Output the [x, y] coordinate of the center of the cell containing the given text.  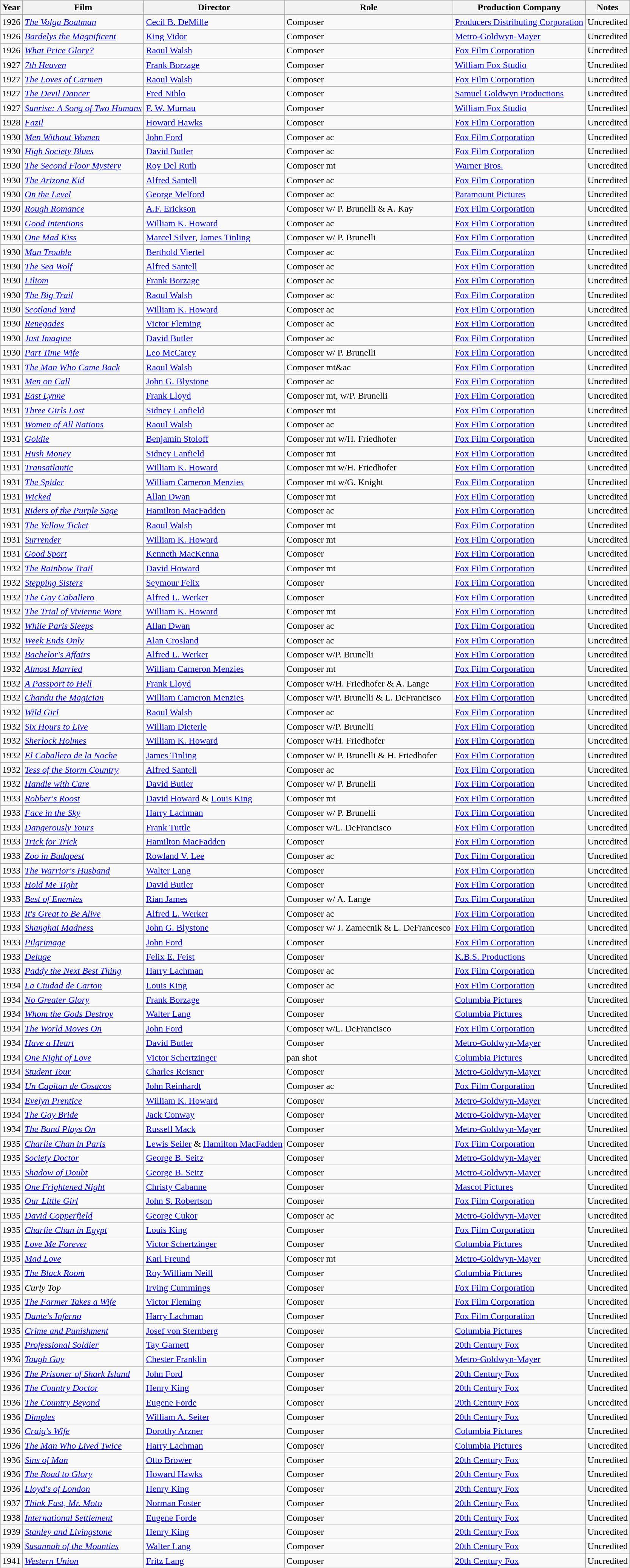
Deluge [83, 957]
David Howard & Louis King [214, 798]
Robber's Roost [83, 798]
On the Level [83, 195]
Russell Mack [214, 1129]
Society Doctor [83, 1158]
Composer mt, w/P. Brunelli [369, 396]
Women of All Nations [83, 425]
The Prisoner of Shark Island [83, 1374]
Director [214, 8]
Professional Soldier [83, 1345]
Benjamin Stoloff [214, 439]
The Second Floor Mystery [83, 165]
George Cukor [214, 1215]
Felix E. Feist [214, 957]
The Devil Dancer [83, 94]
Otto Brower [214, 1460]
Think Fast, Mr. Moto [83, 1503]
Week Ends Only [83, 640]
Student Tour [83, 1072]
Composer w/H. Friedhofer [369, 741]
Fred Niblo [214, 94]
The Country Beyond [83, 1403]
The Country Doctor [83, 1388]
Scotland Yard [83, 309]
Josef von Sternberg [214, 1330]
The Arizona Kid [83, 180]
The Man Who Lived Twice [83, 1446]
Men Without Women [83, 137]
A.F. Erickson [214, 209]
Crime and Punishment [83, 1330]
Leo McCarey [214, 353]
Rowland V. Lee [214, 856]
Marcel Silver, James Tinling [214, 238]
The Trial of Vivienne Ware [83, 611]
Evelyn Prentice [83, 1101]
Composer w/ A. Lange [369, 899]
Love Me Forever [83, 1244]
Zoo in Budapest [83, 856]
Pilgrimage [83, 942]
Bardelys the Magnificent [83, 36]
Kenneth MacKenna [214, 554]
Almost Married [83, 669]
John S. Robertson [214, 1201]
Lewis Seiler & Hamilton MacFadden [214, 1144]
Stepping Sisters [83, 583]
Rian James [214, 899]
Rough Romance [83, 209]
International Settlement [83, 1517]
Fritz Lang [214, 1561]
Man Trouble [83, 252]
Just Imagine [83, 338]
The Warrior's Husband [83, 870]
The Gay Caballero [83, 597]
Un Capitan de Cosacos [83, 1086]
Year [11, 8]
No Greater Glory [83, 1000]
High Society Blues [83, 151]
Trick for Trick [83, 841]
Three Girls Lost [83, 410]
Whom the Gods Destroy [83, 1014]
John Reinhardt [214, 1086]
Composer w/ P. Brunelli & H. Friedhofer [369, 755]
Chester Franklin [214, 1359]
Best of Enemies [83, 899]
Charles Reisner [214, 1072]
Fazil [83, 122]
Film [83, 8]
F. W. Murnau [214, 108]
Riders of the Purple Sage [83, 511]
Wicked [83, 496]
Handle with Care [83, 784]
Shanghai Madness [83, 928]
While Paris Sleeps [83, 626]
The Loves of Carmen [83, 79]
Producers Distributing Corporation [519, 22]
Our Little Girl [83, 1201]
The Man Who Came Back [83, 367]
One Mad Kiss [83, 238]
Charlie Chan in Paris [83, 1144]
The Rainbow Trail [83, 568]
King Vidor [214, 36]
Curly Top [83, 1287]
Transatlantic [83, 468]
Mad Love [83, 1259]
Irving Cummings [214, 1287]
Part Time Wife [83, 353]
Dimples [83, 1417]
Men on Call [83, 381]
One Frightened Night [83, 1187]
1937 [11, 1503]
Alan Crosland [214, 640]
Production Company [519, 8]
Paddy the Next Best Thing [83, 971]
Roy Del Ruth [214, 165]
Western Union [83, 1561]
David Howard [214, 568]
Shadow of Doubt [83, 1172]
One Night of Love [83, 1057]
The Yellow Ticket [83, 525]
Samuel Goldwyn Productions [519, 94]
Paramount Pictures [519, 195]
Cecil B. DeMille [214, 22]
1938 [11, 1517]
Composer mt&ac [369, 367]
The World Moves On [83, 1028]
The Band Plays On [83, 1129]
Composer w/H. Friedhofer & A. Lange [369, 683]
East Lynne [83, 396]
Composer w/P. Brunelli & L. DeFrancisco [369, 698]
Charlie Chan in Egypt [83, 1230]
Jack Conway [214, 1115]
Seymour Felix [214, 583]
David Copperfield [83, 1215]
El Caballero de la Noche [83, 755]
Notes [608, 8]
The Road to Glory [83, 1474]
Sunrise: A Song of Two Humans [83, 108]
The Farmer Takes a Wife [83, 1302]
Christy Cabanne [214, 1187]
The Sea Wolf [83, 266]
Sherlock Holmes [83, 741]
Frank Tuttle [214, 827]
Tough Guy [83, 1359]
Wild Girl [83, 712]
Composer w/ P. Brunelli & A. Kay [369, 209]
Goldie [83, 439]
The Volga Boatman [83, 22]
A Passport to Hell [83, 683]
Roy William Neill [214, 1273]
William A. Seiter [214, 1417]
It's Great to Be Alive [83, 914]
Hush Money [83, 453]
Sins of Man [83, 1460]
Lloyd's of London [83, 1489]
Six Hours to Live [83, 727]
K.B.S. Productions [519, 957]
The Gay Bride [83, 1115]
James Tinling [214, 755]
Norman Foster [214, 1503]
Liliom [83, 281]
Dorothy Arzner [214, 1431]
1928 [11, 122]
7th Heaven [83, 65]
Good Sport [83, 554]
Face in the Sky [83, 813]
1941 [11, 1561]
Composer mt w/G. Knight [369, 482]
Stanley and Livingstone [83, 1532]
Craig's Wife [83, 1431]
William Dieterle [214, 727]
Warner Bros. [519, 165]
Tess of the Storm Country [83, 770]
Composer w/ J. Zamecnik & L. DeFrancesco [369, 928]
Chandu the Magician [83, 698]
Tay Garnett [214, 1345]
Dante's Inferno [83, 1316]
What Price Glory? [83, 51]
Have a Heart [83, 1043]
Mascot Pictures [519, 1187]
Role [369, 8]
Karl Freund [214, 1259]
Dangerously Yours [83, 827]
Bachelor's Affairs [83, 655]
George Melford [214, 195]
Good Intentions [83, 223]
Berthold Viertel [214, 252]
The Big Trail [83, 295]
Susannah of the Mounties [83, 1546]
Surrender [83, 540]
pan shot [369, 1057]
The Black Room [83, 1273]
Renegades [83, 324]
Hold Me Tight [83, 885]
La Ciudad de Carton [83, 985]
The Spider [83, 482]
